Search for the cell housing the specified text and yield its (x, y) center coordinate. 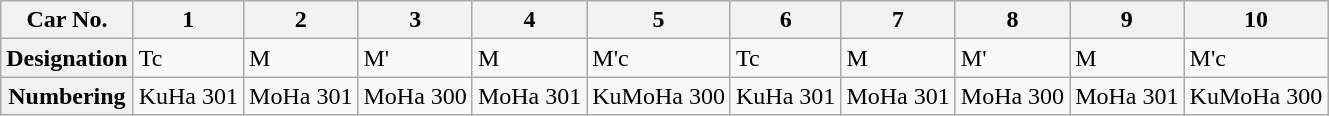
8 (1012, 20)
7 (898, 20)
1 (188, 20)
Car No. (67, 20)
Designation (67, 58)
10 (1256, 20)
5 (659, 20)
3 (415, 20)
Numbering (67, 96)
6 (785, 20)
4 (529, 20)
9 (1127, 20)
2 (301, 20)
